Capture the cell that displays the provided text and extract its [x, y] central coordinate. 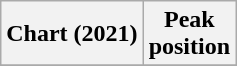
Peakposition [189, 34]
Chart (2021) [72, 34]
